Locate the cell with the specified text and output its [X, Y] center coordinate. 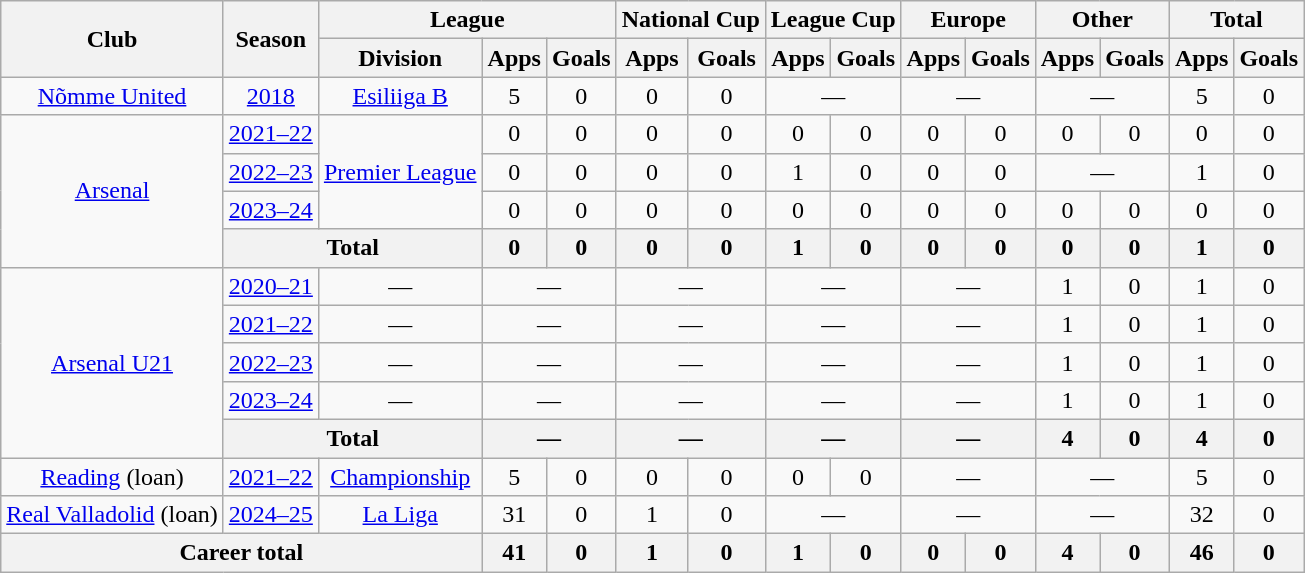
National Cup [690, 20]
32 [1201, 515]
Nõmme United [112, 96]
Reading (loan) [112, 477]
31 [514, 515]
Other [1102, 20]
Club [112, 39]
Europe [968, 20]
2020–21 [270, 286]
46 [1201, 553]
41 [514, 553]
Esiliiga B [400, 96]
2018 [270, 96]
Championship [400, 477]
Division [400, 58]
Arsenal U21 [112, 362]
2024–25 [270, 515]
La Liga [400, 515]
Season [270, 39]
Career total [242, 553]
Real Valladolid (loan) [112, 515]
League [467, 20]
Premier League [400, 172]
League Cup [833, 20]
Arsenal [112, 191]
